Return (x, y) of the center of cell containing provided text 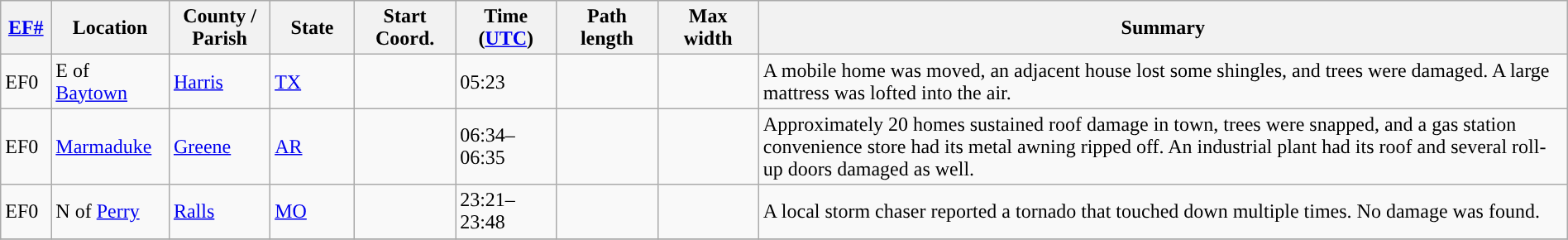
06:34–06:35 (506, 146)
TX (313, 81)
Time (UTC) (506, 28)
Harris (219, 81)
Location (111, 28)
Summary (1163, 28)
N of Perry (111, 212)
Path length (607, 28)
Greene (219, 146)
Max width (708, 28)
State (313, 28)
EF# (26, 28)
AR (313, 146)
A mobile home was moved, an adjacent house lost some shingles, and trees were damaged. A large mattress was lofted into the air. (1163, 81)
05:23 (506, 81)
E of Baytown (111, 81)
Start Coord. (404, 28)
MO (313, 212)
A local storm chaser reported a tornado that touched down multiple times. No damage was found. (1163, 212)
Ralls (219, 212)
County / Parish (219, 28)
Marmaduke (111, 146)
23:21–23:48 (506, 212)
